From the cell containing the given text, extract its center point as [x, y] coordinate. 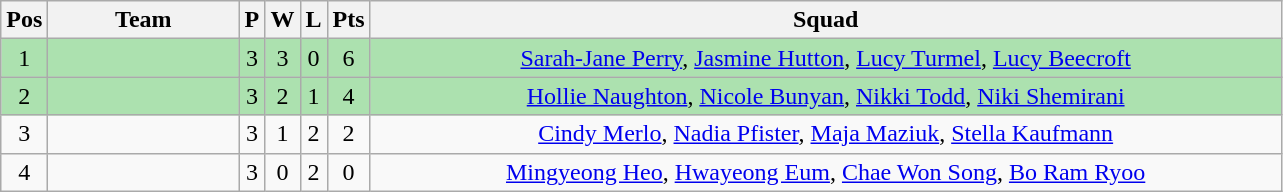
Pts [348, 20]
Team [144, 20]
Hollie Naughton, Nicole Bunyan, Nikki Todd, Niki Shemirani [826, 96]
Squad [826, 20]
P [252, 20]
Cindy Merlo, Nadia Pfister, Maja Maziuk, Stella Kaufmann [826, 134]
6 [348, 58]
L [314, 20]
Sarah-Jane Perry, Jasmine Hutton, Lucy Turmel, Lucy Beecroft [826, 58]
Mingyeong Heo, Hwayeong Eum, Chae Won Song, Bo Ram Ryoo [826, 172]
Pos [24, 20]
W [282, 20]
